Search for the cell housing the specified text and yield its (x, y) center coordinate. 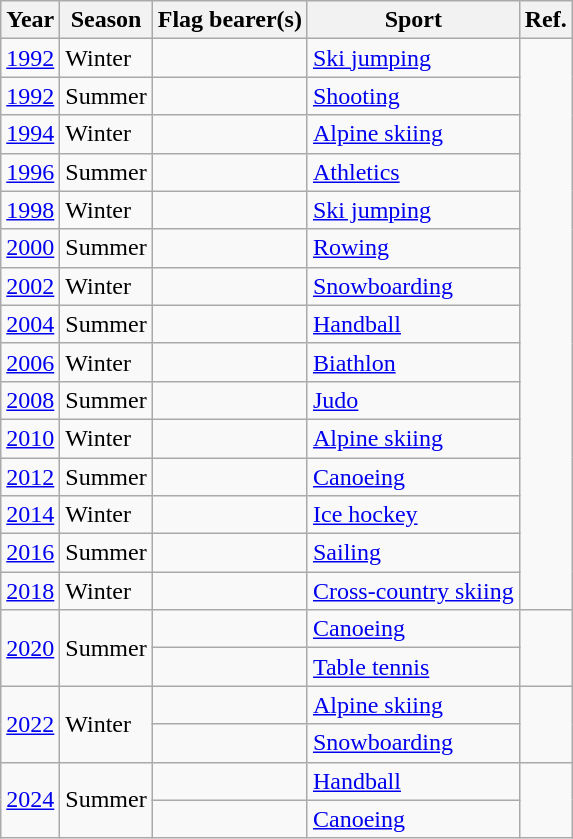
Sailing (413, 553)
Judo (413, 400)
2000 (30, 248)
Year (30, 20)
1998 (30, 210)
Flag bearer(s) (230, 20)
Sport (413, 20)
Ref. (546, 20)
2018 (30, 591)
Cross-country skiing (413, 591)
Rowing (413, 248)
2024 (30, 800)
2012 (30, 477)
Season (106, 20)
2022 (30, 724)
Table tennis (413, 667)
2010 (30, 438)
2008 (30, 400)
2004 (30, 324)
2020 (30, 648)
1996 (30, 172)
2002 (30, 286)
Shooting (413, 96)
Ice hockey (413, 515)
Athletics (413, 172)
1994 (30, 134)
2014 (30, 515)
Biathlon (413, 362)
2006 (30, 362)
2016 (30, 553)
